Detect which cell encompasses the target text, then output its [X, Y] center coordinate. 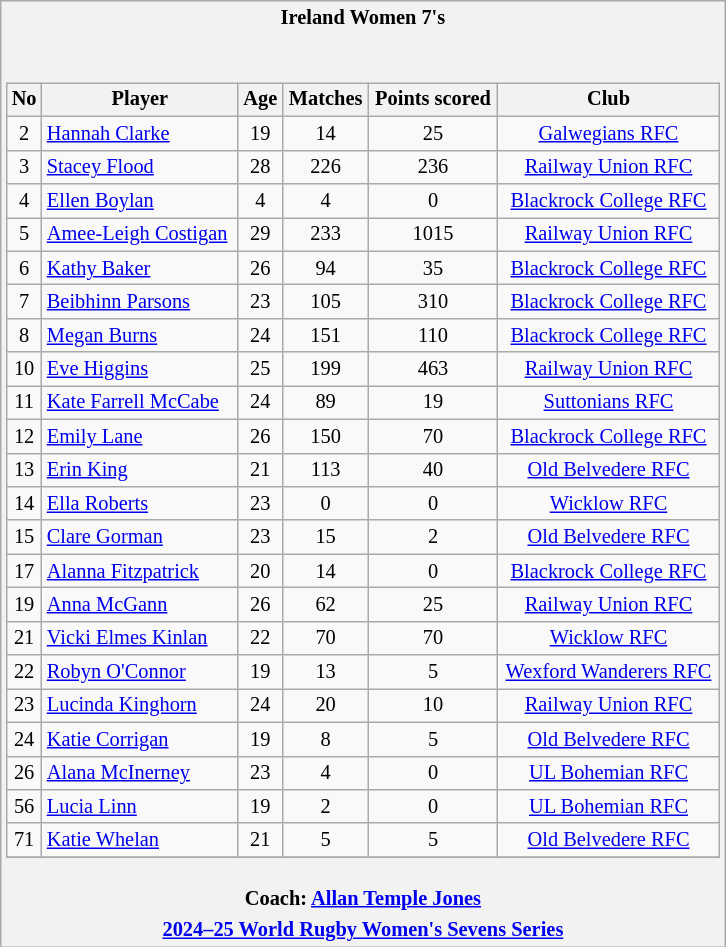
2024–25 World Rugby Women's Sevens Series [363, 930]
Erin King [140, 470]
1015 [432, 234]
Ella Roberts [140, 503]
Lucia Linn [140, 806]
89 [326, 402]
Club [609, 99]
151 [326, 335]
463 [432, 369]
Robyn O'Connor [140, 672]
Kate Farrell McCabe [140, 402]
Lucinda Kinghorn [140, 705]
110 [432, 335]
94 [326, 268]
3 [24, 167]
35 [432, 268]
150 [326, 436]
Alana McInerney [140, 773]
Ellen Boylan [140, 200]
236 [432, 167]
Matches [326, 99]
Player [140, 99]
40 [432, 470]
Emily Lane [140, 436]
Wexford Wanderers RFC [609, 672]
Megan Burns [140, 335]
Hannah Clarke [140, 133]
28 [260, 167]
Suttonians RFC [609, 402]
Points scored [432, 99]
199 [326, 369]
No [24, 99]
29 [260, 234]
62 [326, 604]
Katie Corrigan [140, 739]
Stacey Flood [140, 167]
105 [326, 301]
17 [24, 571]
310 [432, 301]
Alanna Fitzpatrick [140, 571]
Katie Whelan [140, 840]
Vicki Elmes Kinlan [140, 638]
12 [24, 436]
Kathy Baker [140, 268]
226 [326, 167]
Clare Gorman [140, 537]
Eve Higgins [140, 369]
7 [24, 301]
6 [24, 268]
71 [24, 840]
233 [326, 234]
Anna McGann [140, 604]
113 [326, 470]
Coach: Allan Temple Jones [363, 898]
Beibhinn Parsons [140, 301]
11 [24, 402]
Ireland Women 7's [363, 16]
Amee-Leigh Costigan [140, 234]
56 [24, 806]
Galwegians RFC [609, 133]
Age [260, 99]
